Detect which cell encompasses the target text, then output its (x, y) center coordinate. 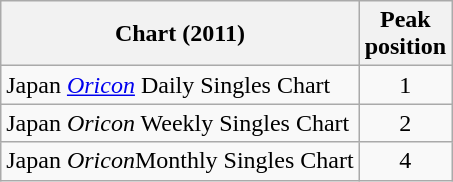
Peakposition (405, 34)
1 (405, 85)
Chart (2011) (180, 34)
Japan Oricon Weekly Singles Chart (180, 123)
Japan OriconMonthly Singles Chart (180, 161)
Japan Oricon Daily Singles Chart (180, 85)
2 (405, 123)
4 (405, 161)
